Return the (x, y) coordinate for the center point of the cell that contains the specified text.  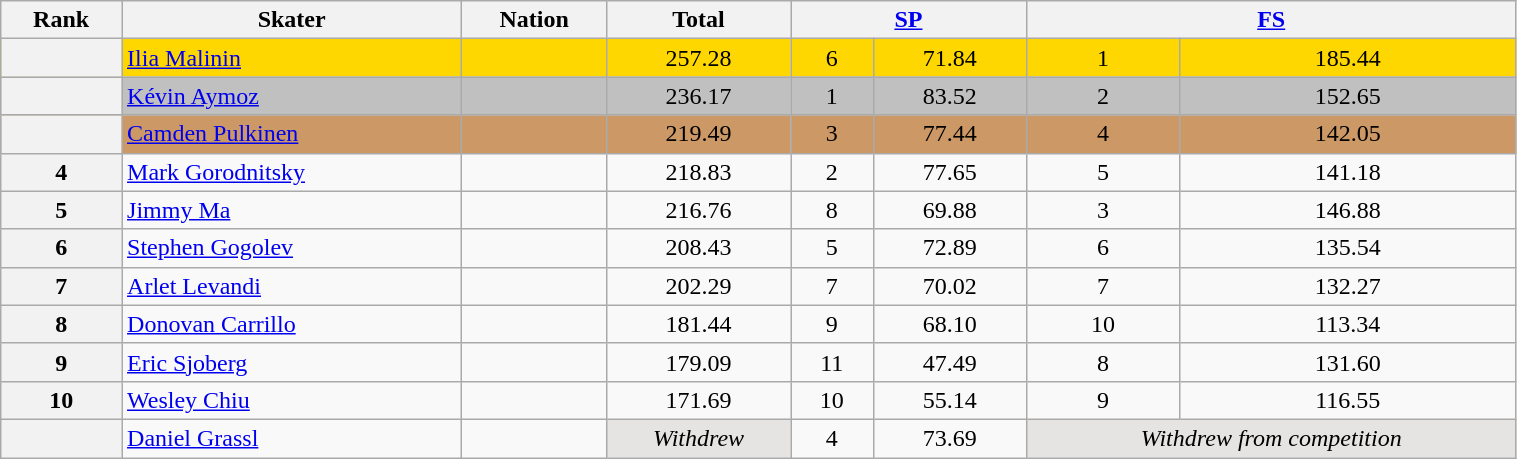
83.52 (950, 96)
132.27 (1348, 286)
236.17 (699, 96)
152.65 (1348, 96)
55.14 (950, 400)
Withdrew (699, 438)
181.44 (699, 324)
77.44 (950, 134)
Stephen Gogolev (292, 248)
69.88 (950, 210)
77.65 (950, 172)
216.76 (699, 210)
257.28 (699, 58)
Donovan Carrillo (292, 324)
218.83 (699, 172)
72.89 (950, 248)
Arlet Levandi (292, 286)
Withdrew from competition (1271, 438)
Mark Gorodnitsky (292, 172)
SP (908, 20)
Rank (62, 20)
70.02 (950, 286)
116.55 (1348, 400)
135.54 (1348, 248)
202.29 (699, 286)
141.18 (1348, 172)
208.43 (699, 248)
171.69 (699, 400)
Jimmy Ma (292, 210)
11 (832, 362)
Daniel Grassl (292, 438)
146.88 (1348, 210)
73.69 (950, 438)
47.49 (950, 362)
FS (1271, 20)
131.60 (1348, 362)
142.05 (1348, 134)
Ilia Malinin (292, 58)
Total (699, 20)
113.34 (1348, 324)
185.44 (1348, 58)
Kévin Aymoz (292, 96)
Camden Pulkinen (292, 134)
219.49 (699, 134)
68.10 (950, 324)
Eric Sjoberg (292, 362)
71.84 (950, 58)
179.09 (699, 362)
Wesley Chiu (292, 400)
Nation (534, 20)
Skater (292, 20)
